Extract the [X, Y] coordinate from the center of the cell holding the provided text.  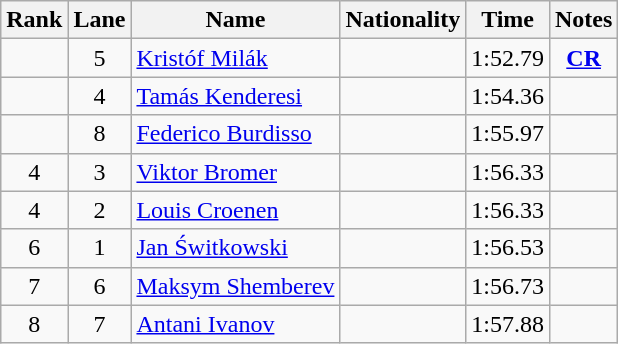
Viktor Bromer [236, 172]
1:56.53 [508, 248]
Time [508, 20]
1 [100, 248]
Antani Ivanov [236, 324]
Notes [583, 20]
CR [583, 58]
Lane [100, 20]
Name [236, 20]
1:54.36 [508, 96]
1:52.79 [508, 58]
Rank [34, 20]
1:57.88 [508, 324]
1:56.73 [508, 286]
Nationality [403, 20]
Kristóf Milák [236, 58]
Louis Croenen [236, 210]
3 [100, 172]
Tamás Kenderesi [236, 96]
Jan Świtkowski [236, 248]
5 [100, 58]
1:55.97 [508, 134]
Federico Burdisso [236, 134]
Maksym Shemberev [236, 286]
2 [100, 210]
